Search for the cell housing the specified text and yield its (x, y) center coordinate. 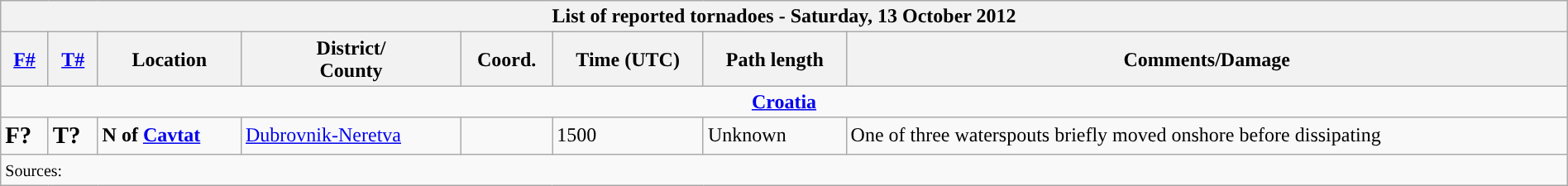
Location (169, 60)
T# (73, 60)
1500 (629, 136)
N of Cavtat (169, 136)
Croatia (784, 102)
One of three waterspouts briefly moved onshore before dissipating (1207, 136)
Coord. (507, 60)
District/County (351, 60)
List of reported tornadoes - Saturday, 13 October 2012 (784, 17)
Path length (774, 60)
F# (25, 60)
Unknown (774, 136)
Time (UTC) (629, 60)
Sources: (784, 169)
Comments/Damage (1207, 60)
Dubrovnik-Neretva (351, 136)
T? (73, 136)
F? (25, 136)
